Determine the [X, Y] coordinate at the center of the cell enclosing the given text.  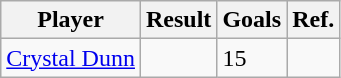
Crystal Dunn [71, 58]
Goals [252, 20]
Result [178, 20]
Player [71, 20]
15 [252, 58]
Ref. [314, 20]
